Extract the (x, y) coordinate from the center of the cell holding the provided text.  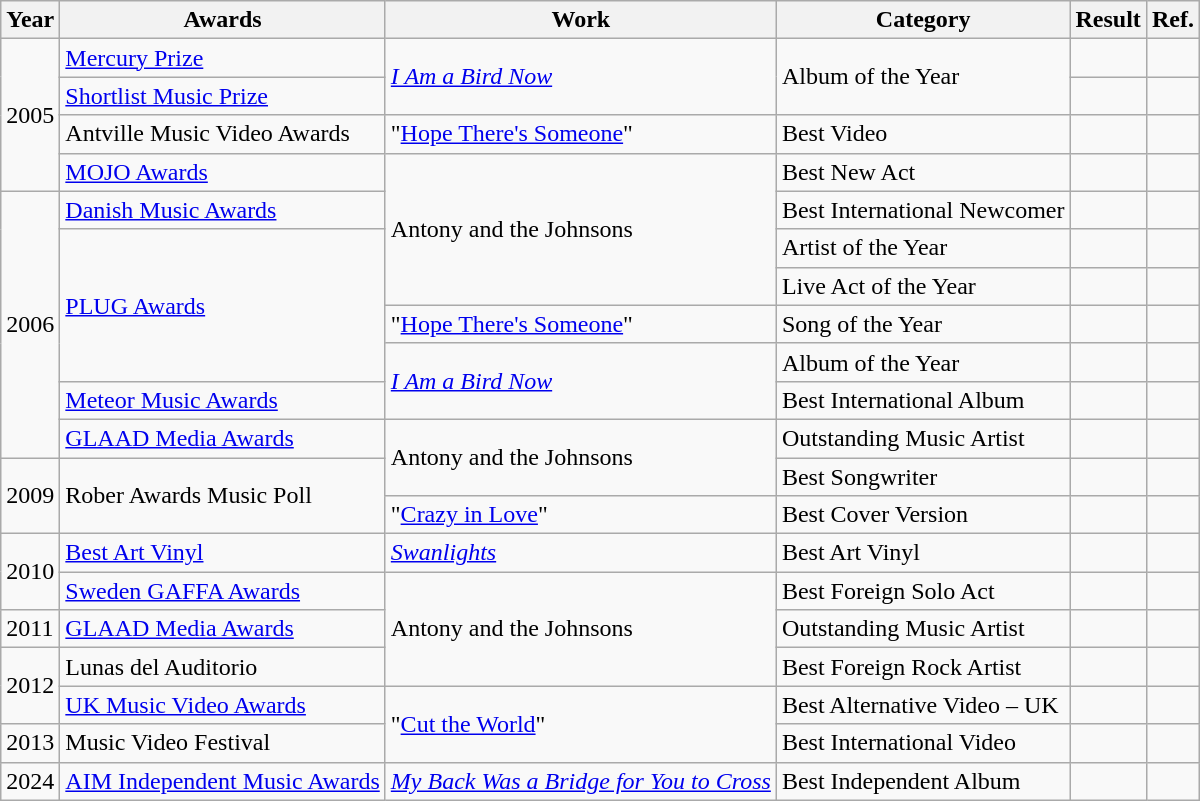
Best International Video (923, 743)
Work (580, 20)
"Cut the World" (580, 724)
Song of the Year (923, 324)
Mercury Prize (222, 58)
Rober Awards Music Poll (222, 496)
2010 (30, 572)
PLUG Awards (222, 305)
Best Songwriter (923, 477)
My Back Was a Bridge for You to Cross (580, 781)
2009 (30, 496)
Best Cover Version (923, 515)
Best International Newcomer (923, 210)
Best Foreign Rock Artist (923, 667)
Shortlist Music Prize (222, 96)
2012 (30, 686)
2005 (30, 115)
AIM Independent Music Awards (222, 781)
Lunas del Auditorio (222, 667)
Music Video Festival (222, 743)
Best Independent Album (923, 781)
Swanlights (580, 553)
UK Music Video Awards (222, 705)
Best Foreign Solo Act (923, 591)
Best Video (923, 134)
Best New Act (923, 172)
MOJO Awards (222, 172)
Artist of the Year (923, 248)
Sweden GAFFA Awards (222, 591)
Result (1108, 20)
"Crazy in Love" (580, 515)
2024 (30, 781)
Ref. (1172, 20)
Meteor Music Awards (222, 400)
Antville Music Video Awards (222, 134)
Category (923, 20)
Awards (222, 20)
2013 (30, 743)
Live Act of the Year (923, 286)
2011 (30, 629)
Year (30, 20)
Best Alternative Video – UK (923, 705)
Danish Music Awards (222, 210)
Best International Album (923, 400)
2006 (30, 324)
